Identify which cell holds the provided text, then report its (x, y) central coordinate. 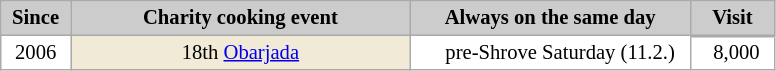
Since (36, 17)
18th Obarjada (240, 52)
Always on the same day (550, 17)
Charity cooking event (240, 17)
8,000 (732, 52)
Visit (732, 17)
2006 (36, 52)
pre-Shrove Saturday (11.2.) (550, 52)
